Identify which cell holds the provided text, then report its (X, Y) central coordinate. 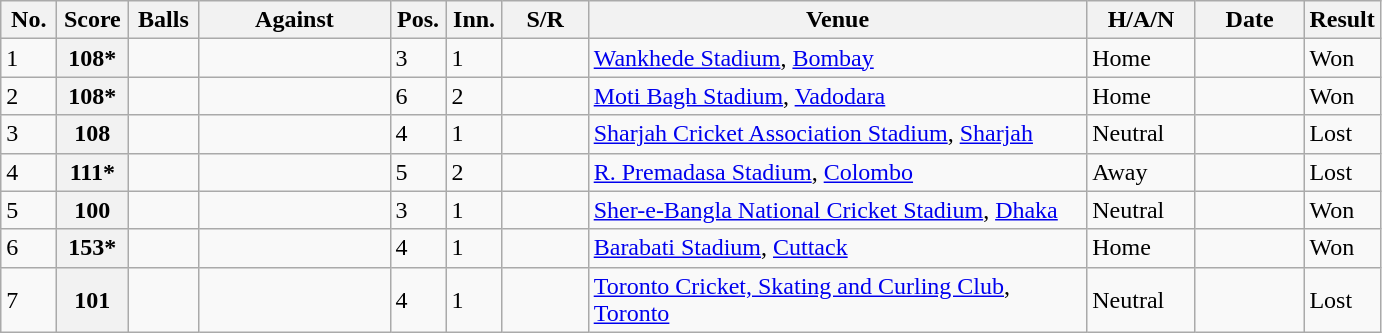
Toronto Cricket, Skating and Curling Club, Toronto (838, 300)
111* (92, 172)
Venue (838, 20)
Sher-e-Bangla National Cricket Stadium, Dhaka (838, 210)
No. (29, 20)
Score (92, 20)
R. Premadasa Stadium, Colombo (838, 172)
Barabati Stadium, Cuttack (838, 248)
Pos. (418, 20)
Away (1142, 172)
Against (294, 20)
Wankhede Stadium, Bombay (838, 58)
108 (92, 134)
Result (1342, 20)
Sharjah Cricket Association Stadium, Sharjah (838, 134)
153* (92, 248)
7 (29, 300)
Balls (164, 20)
101 (92, 300)
100 (92, 210)
Date (1250, 20)
Moti Bagh Stadium, Vadodara (838, 96)
H/A/N (1142, 20)
S/R (545, 20)
Inn. (474, 20)
